Detect which cell encompasses the target text, then output its [x, y] center coordinate. 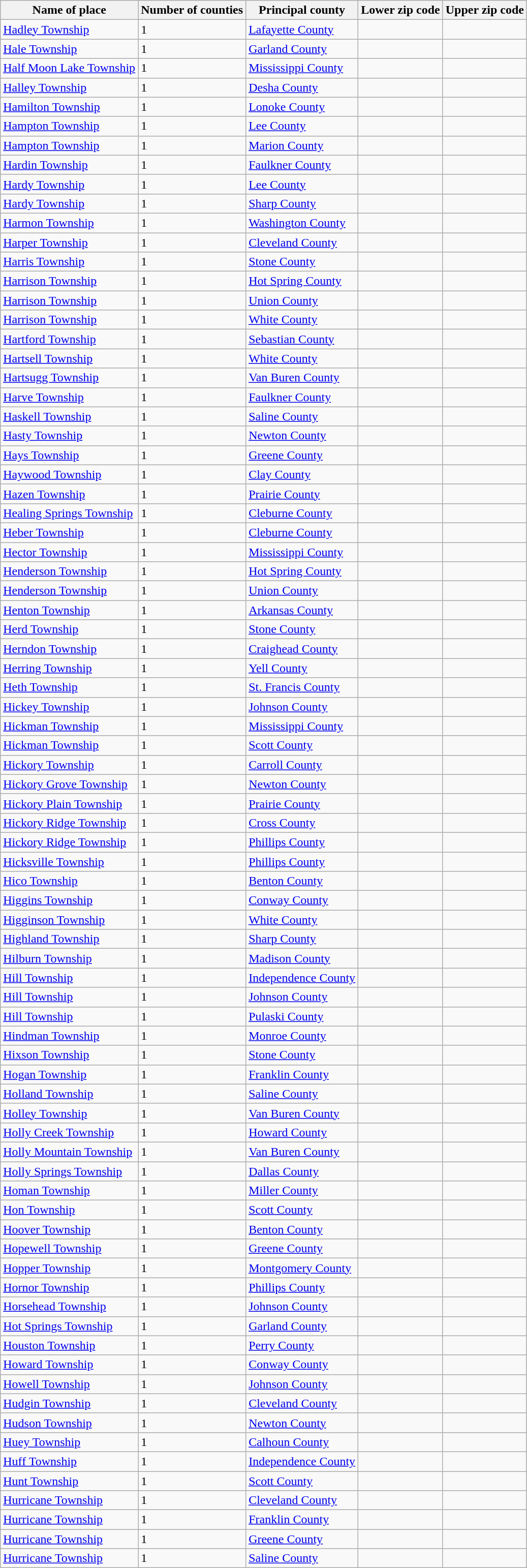
Hadley Township [69, 29]
Hector Township [69, 552]
Upper zip code [485, 10]
Hornor Township [69, 1287]
Hopewell Township [69, 1249]
Hartford Township [69, 339]
Hico Township [69, 881]
Arkansas County [302, 610]
Hartsell Township [69, 358]
Harris Township [69, 262]
Hardin Township [69, 165]
Herd Township [69, 629]
Cross County [302, 823]
Perry County [302, 1345]
Lonoke County [302, 107]
Hazen Township [69, 494]
Hays Township [69, 455]
Houston Township [69, 1345]
Half Moon Lake Township [69, 68]
Number of counties [192, 10]
Howard County [302, 1132]
Madison County [302, 958]
Hixson Township [69, 1055]
Hunt Township [69, 1481]
Hicksville Township [69, 862]
Harper Township [69, 243]
Desha County [302, 87]
Hot Springs Township [69, 1326]
Holly Springs Township [69, 1171]
Pulaski County [302, 1016]
Craighead County [302, 649]
Hickey Township [69, 707]
Washington County [302, 223]
Hindman Township [69, 1036]
Hon Township [69, 1210]
Holland Township [69, 1094]
Hickory Township [69, 765]
Hoover Township [69, 1229]
Miller County [302, 1191]
Heber Township [69, 532]
Name of place [69, 10]
Hudson Township [69, 1423]
Hasty Township [69, 436]
St. Francis County [302, 687]
Yell County [302, 668]
Huff Township [69, 1461]
Lafayette County [302, 29]
Montgomery County [302, 1268]
Harve Township [69, 397]
Healing Springs Township [69, 513]
Herring Township [69, 668]
Hudgin Township [69, 1403]
Haskell Township [69, 416]
Clay County [302, 474]
Heth Township [69, 687]
Higgins Township [69, 900]
Hilburn Township [69, 958]
Principal county [302, 10]
Highland Township [69, 939]
Monroe County [302, 1036]
Hickory Plain Township [69, 803]
Lower zip code [400, 10]
Hogan Township [69, 1074]
Marion County [302, 145]
Hamilton Township [69, 107]
Hopper Township [69, 1268]
Holly Mountain Township [69, 1152]
Holly Creek Township [69, 1132]
Calhoun County [302, 1442]
Higginson Township [69, 920]
Howard Township [69, 1365]
Hale Township [69, 49]
Carroll County [302, 765]
Halley Township [69, 87]
Dallas County [302, 1171]
Herndon Township [69, 649]
Huey Township [69, 1442]
Homan Township [69, 1191]
Sebastian County [302, 339]
Howell Township [69, 1384]
Horsehead Township [69, 1307]
Haywood Township [69, 474]
Henton Township [69, 610]
Hartsugg Township [69, 378]
Harmon Township [69, 223]
Hickory Grove Township [69, 784]
Holley Township [69, 1113]
